Provide the [x, y] coordinate of the cell's center where the given text is located.  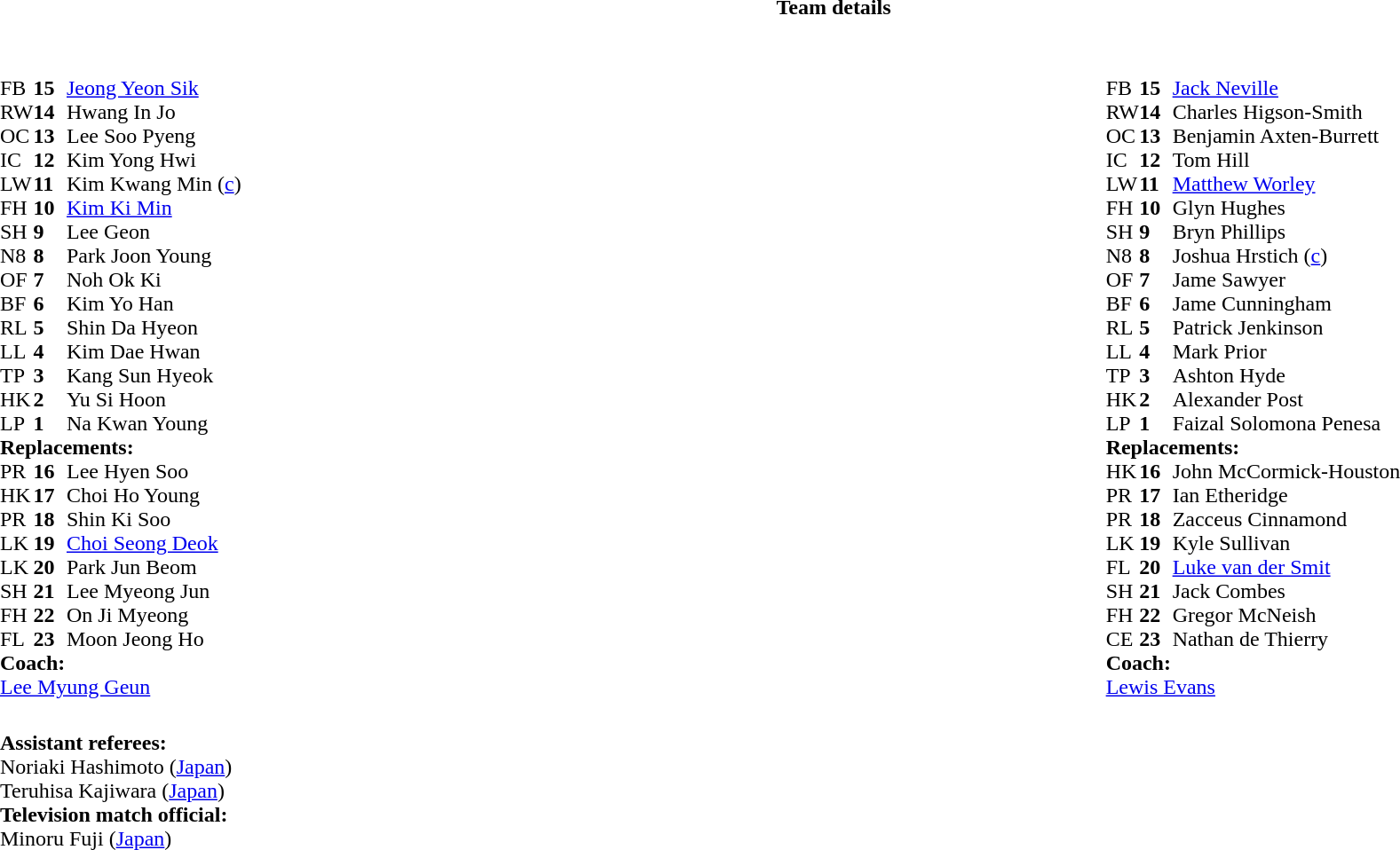
Choi Seong Deok [154, 543]
Choi Ho Young [154, 495]
On Ji Myeong [154, 616]
Park Joon Young [154, 256]
Kim Kwang Min (c) [154, 185]
Lee Soo Pyeng [154, 137]
Kang Sun Hyeok [154, 376]
Lee Geon [154, 232]
Replacements: [121, 447]
Yu Si Hoon [154, 399]
Lee Hyen Soo [154, 472]
Na Kwan Young [154, 424]
Hwang In Jo [154, 112]
Kim Ki Min [154, 208]
Moon Jeong Ho [154, 639]
CE [1123, 639]
Lee Myung Geun [121, 687]
Kim Yo Han [154, 303]
Kim Yong Hwi [154, 160]
Park Jun Beom [154, 568]
Noh Ok Ki [154, 280]
Kim Dae Hwan [154, 351]
Shin Ki Soo [154, 520]
Shin Da Hyeon [154, 328]
Jeong Yeon Sik [154, 89]
Lee Myeong Jun [154, 591]
Coach: [121, 664]
